Detect which cell encompasses the target text, then output its [X, Y] center coordinate. 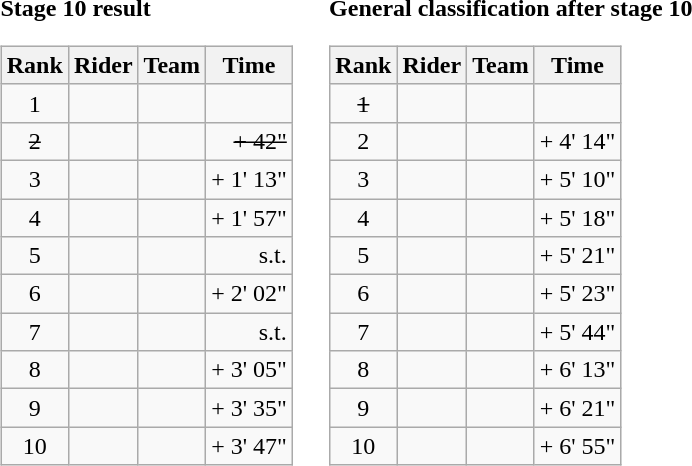
+ 6' 13" [578, 370]
+ 1' 13" [250, 179]
+ 5' 21" [578, 256]
+ 6' 55" [578, 446]
+ 2' 02" [250, 294]
+ 1' 57" [250, 217]
+ 5' 10" [578, 179]
+ 3' 05" [250, 370]
+ 5' 44" [578, 332]
+ 5' 18" [578, 217]
+ 3' 47" [250, 446]
+ 42" [250, 141]
+ 6' 21" [578, 408]
+ 3' 35" [250, 408]
+ 5' 23" [578, 294]
+ 4' 14" [578, 141]
